Capture the cell that displays the provided text and extract its [X, Y] central coordinate. 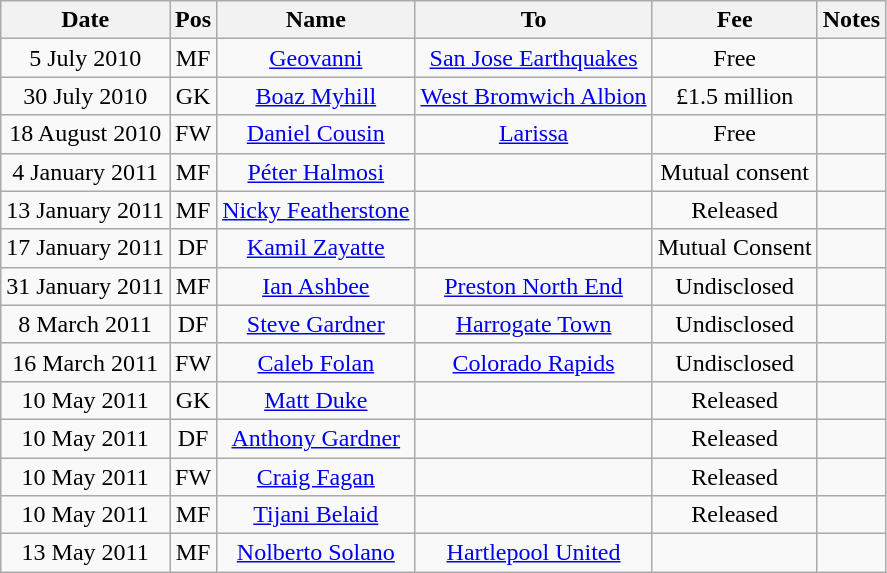
Ian Ashbee [316, 286]
Name [316, 20]
Larissa [534, 134]
Pos [194, 20]
Péter Halmosi [316, 172]
Date [86, 20]
Harrogate Town [534, 324]
5 July 2010 [86, 58]
Anthony Gardner [316, 438]
13 May 2011 [86, 553]
4 January 2011 [86, 172]
8 March 2011 [86, 324]
Kamil Zayatte [316, 248]
Mutual consent [734, 172]
Colorado Rapids [534, 362]
Hartlepool United [534, 553]
Nolberto Solano [316, 553]
£1.5 million [734, 96]
Fee [734, 20]
16 March 2011 [86, 362]
Nicky Featherstone [316, 210]
31 January 2011 [86, 286]
Matt Duke [316, 400]
Caleb Folan [316, 362]
West Bromwich Albion [534, 96]
Notes [851, 20]
Geovanni [316, 58]
13 January 2011 [86, 210]
Preston North End [534, 286]
Tijani Belaid [316, 515]
18 August 2010 [86, 134]
Steve Gardner [316, 324]
17 January 2011 [86, 248]
Boaz Myhill [316, 96]
Mutual Consent [734, 248]
Daniel Cousin [316, 134]
To [534, 20]
San Jose Earthquakes [534, 58]
30 July 2010 [86, 96]
Craig Fagan [316, 477]
